Find where the given text appears and provide that cell's center as (X, Y) coordinate. 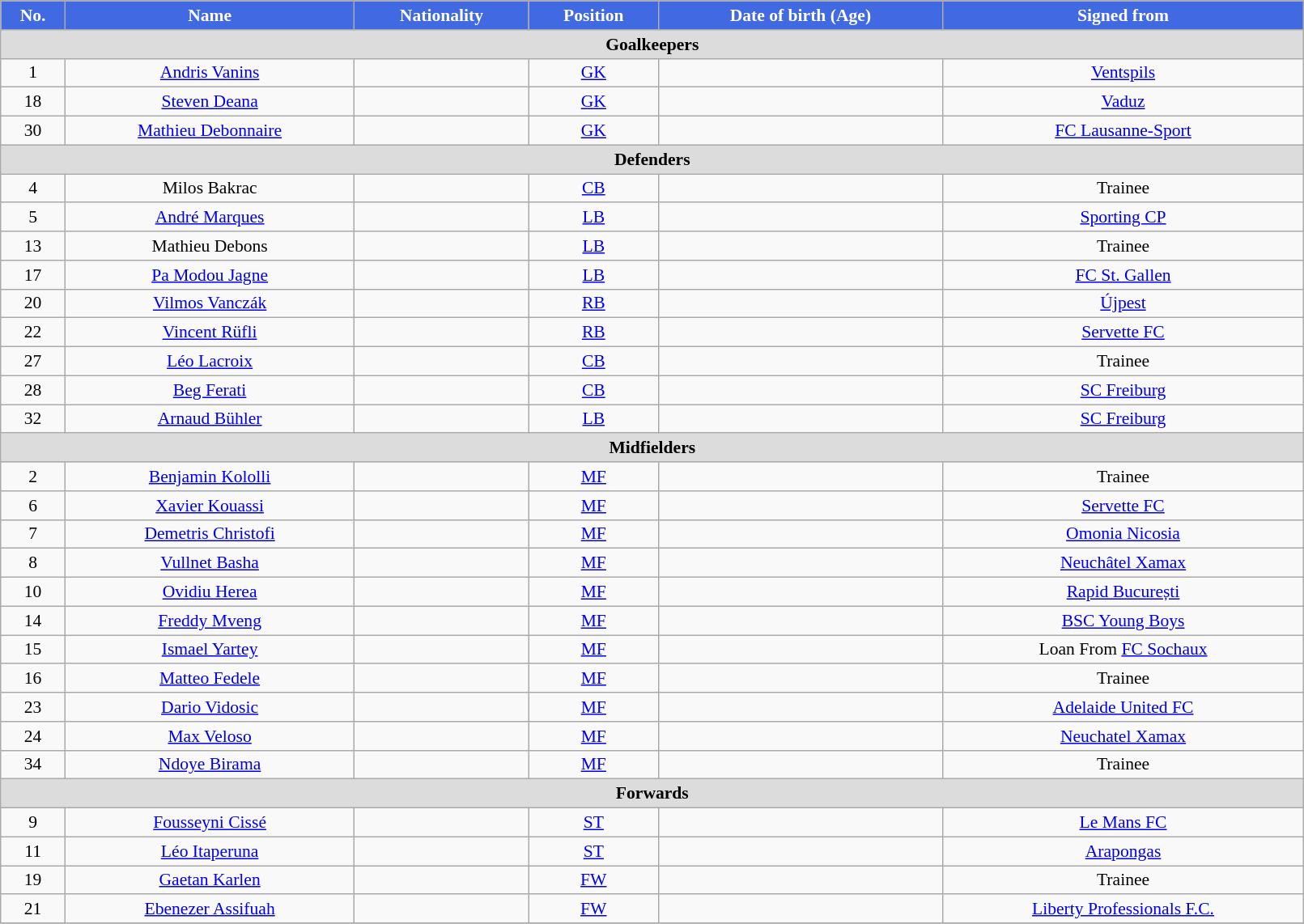
Vincent Rüfli (209, 333)
Rapid București (1123, 592)
Liberty Professionals F.C. (1123, 909)
Vaduz (1123, 102)
Fousseyni Cissé (209, 823)
Midfielders (652, 448)
Forwards (652, 794)
9 (33, 823)
Xavier Kouassi (209, 506)
1 (33, 73)
Vullnet Basha (209, 563)
Neuchatel Xamax (1123, 736)
32 (33, 419)
24 (33, 736)
Újpest (1123, 303)
Arapongas (1123, 851)
13 (33, 246)
7 (33, 534)
28 (33, 390)
Ndoye Birama (209, 765)
20 (33, 303)
6 (33, 506)
Mathieu Debonnaire (209, 131)
Gaetan Karlen (209, 880)
Nationality (442, 15)
27 (33, 362)
4 (33, 189)
Sporting CP (1123, 218)
Demetris Christofi (209, 534)
Arnaud Bühler (209, 419)
Léo Itaperuna (209, 851)
Léo Lacroix (209, 362)
Name (209, 15)
Vilmos Vanczák (209, 303)
Freddy Mveng (209, 621)
Ovidiu Herea (209, 592)
11 (33, 851)
34 (33, 765)
Ebenezer Assifuah (209, 909)
Ismael Yartey (209, 650)
17 (33, 275)
Pa Modou Jagne (209, 275)
23 (33, 707)
Omonia Nicosia (1123, 534)
FC Lausanne-Sport (1123, 131)
16 (33, 679)
André Marques (209, 218)
Milos Bakrac (209, 189)
2 (33, 477)
Adelaide United FC (1123, 707)
Benjamin Kololli (209, 477)
No. (33, 15)
Goalkeepers (652, 45)
FC St. Gallen (1123, 275)
21 (33, 909)
19 (33, 880)
Steven Deana (209, 102)
Le Mans FC (1123, 823)
Mathieu Debons (209, 246)
14 (33, 621)
22 (33, 333)
Dario Vidosic (209, 707)
Matteo Fedele (209, 679)
Ventspils (1123, 73)
Max Veloso (209, 736)
BSC Young Boys (1123, 621)
Defenders (652, 159)
18 (33, 102)
Position (594, 15)
Signed from (1123, 15)
8 (33, 563)
30 (33, 131)
Neuchâtel Xamax (1123, 563)
Date of birth (Age) (801, 15)
15 (33, 650)
Loan From FC Sochaux (1123, 650)
Beg Ferati (209, 390)
10 (33, 592)
Andris Vanins (209, 73)
5 (33, 218)
